Pinpoint the cell where the given text exists, returning its [x, y] midpoint coordinate. 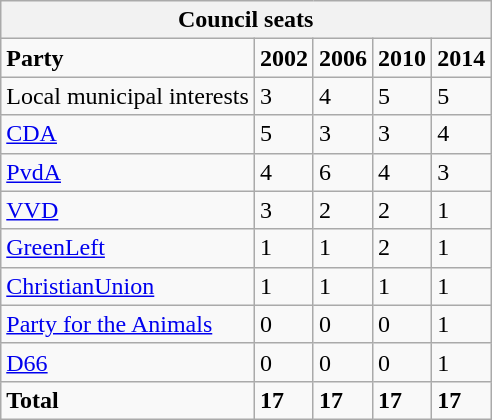
6 [342, 172]
CDA [128, 134]
Council seats [246, 20]
2014 [462, 58]
D66 [128, 362]
2002 [284, 58]
Local municipal interests [128, 96]
ChristianUnion [128, 286]
VVD [128, 210]
PvdA [128, 172]
Party [128, 58]
GreenLeft [128, 248]
Party for the Animals [128, 324]
Total [128, 400]
2010 [402, 58]
2006 [342, 58]
